Return [X, Y] of the center of cell containing provided text 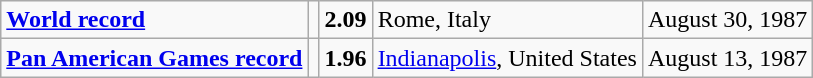
August 30, 1987 [727, 20]
August 13, 1987 [727, 58]
Indianapolis, United States [507, 58]
Pan American Games record [154, 58]
World record [154, 20]
Rome, Italy [507, 20]
2.09 [346, 20]
1.96 [346, 58]
